Provide the [X, Y] coordinate of the cell's center where the given text is located.  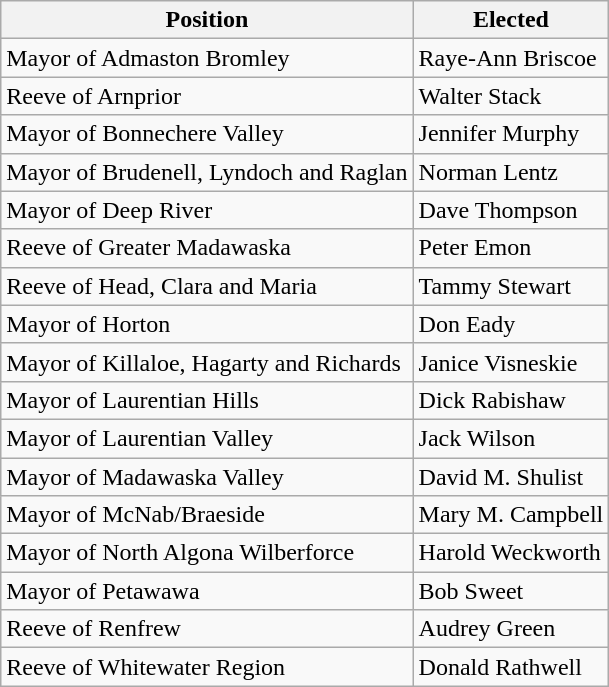
Mayor of Laurentian Valley [207, 438]
Reeve of Arnprior [207, 96]
Reeve of Greater Madawaska [207, 248]
Mayor of Bonnechere Valley [207, 134]
Jack Wilson [511, 438]
Mayor of Deep River [207, 210]
Mayor of Horton [207, 324]
Walter Stack [511, 96]
Dave Thompson [511, 210]
Elected [511, 20]
Reeve of Renfrew [207, 629]
Audrey Green [511, 629]
Reeve of Head, Clara and Maria [207, 286]
Don Eady [511, 324]
Mayor of Admaston Bromley [207, 58]
Mayor of Brudenell, Lyndoch and Raglan [207, 172]
Reeve of Whitewater Region [207, 667]
Mayor of Killaloe, Hagarty and Richards [207, 362]
Janice Visneskie [511, 362]
Tammy Stewart [511, 286]
Dick Rabishaw [511, 400]
Bob Sweet [511, 591]
Mayor of Petawawa [207, 591]
Raye-Ann Briscoe [511, 58]
Mayor of Madawaska Valley [207, 477]
David M. Shulist [511, 477]
Mary M. Campbell [511, 515]
Mayor of McNab/Braeside [207, 515]
Norman Lentz [511, 172]
Mayor of Laurentian Hills [207, 400]
Peter Emon [511, 248]
Mayor of North Algona Wilberforce [207, 553]
Donald Rathwell [511, 667]
Position [207, 20]
Harold Weckworth [511, 553]
Jennifer Murphy [511, 134]
